Scan for the cell matching the given text and deliver its (X, Y) coordinate at center. 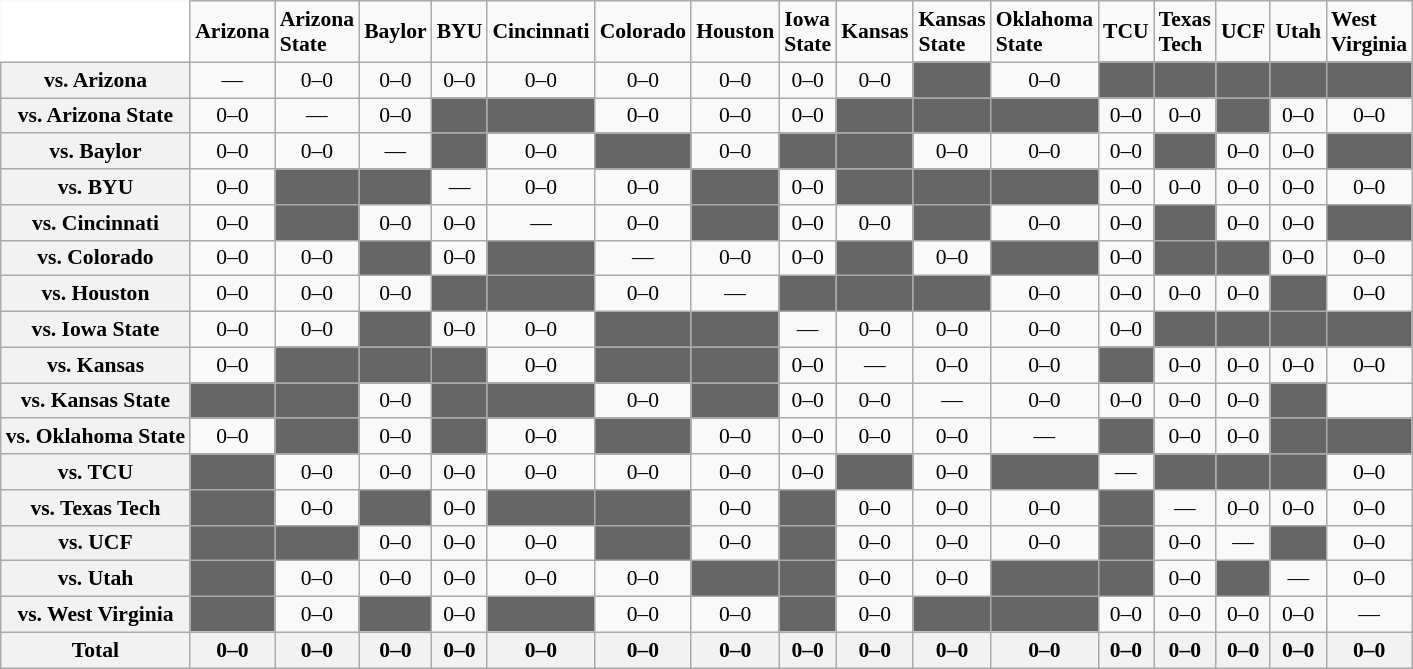
ArizonaState (317, 32)
KansasState (952, 32)
vs. Iowa State (96, 330)
vs. Arizona (96, 80)
UCF (1243, 32)
Colorado (643, 32)
BYU (460, 32)
vs. Baylor (96, 152)
vs. Kansas (96, 365)
vs. Colorado (96, 258)
vs. Cincinnati (96, 223)
Arizona (232, 32)
vs. TCU (96, 472)
Total (96, 650)
Kansas (874, 32)
vs. Utah (96, 579)
vs. Arizona State (96, 116)
vs. Houston (96, 294)
TCU (1126, 32)
vs. Texas Tech (96, 508)
vs. BYU (96, 187)
vs. Kansas State (96, 401)
vs. Oklahoma State (96, 437)
WestVirginia (1369, 32)
IowaState (808, 32)
Utah (1298, 32)
vs. UCF (96, 543)
Baylor (395, 32)
TexasTech (1185, 32)
vs. West Virginia (96, 615)
Cincinnati (540, 32)
Houston (735, 32)
OklahomaState (1044, 32)
